Locate the cell with the specified text and output its (x, y) center coordinate. 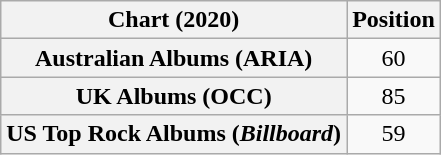
59 (394, 134)
Australian Albums (ARIA) (174, 58)
Chart (2020) (174, 20)
60 (394, 58)
Position (394, 20)
85 (394, 96)
UK Albums (OCC) (174, 96)
US Top Rock Albums (Billboard) (174, 134)
